For the text-containing cell, return its midpoint in (X, Y) coordinate format. 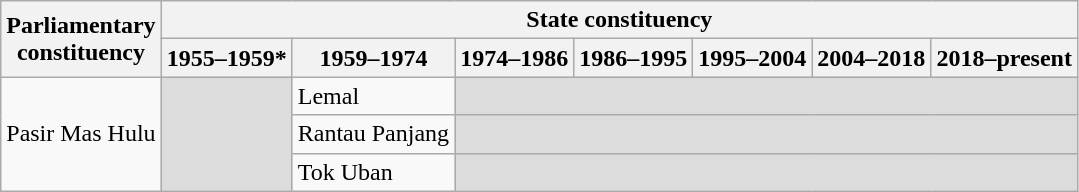
State constituency (619, 20)
Rantau Panjang (373, 134)
Lemal (373, 96)
2018–present (1004, 58)
1986–1995 (634, 58)
2004–2018 (872, 58)
1959–1974 (373, 58)
1974–1986 (514, 58)
Parliamentaryconstituency (81, 39)
Pasir Mas Hulu (81, 134)
Tok Uban (373, 172)
1955–1959* (226, 58)
1995–2004 (752, 58)
